Find where the given text appears and provide that cell's center as (x, y) coordinate. 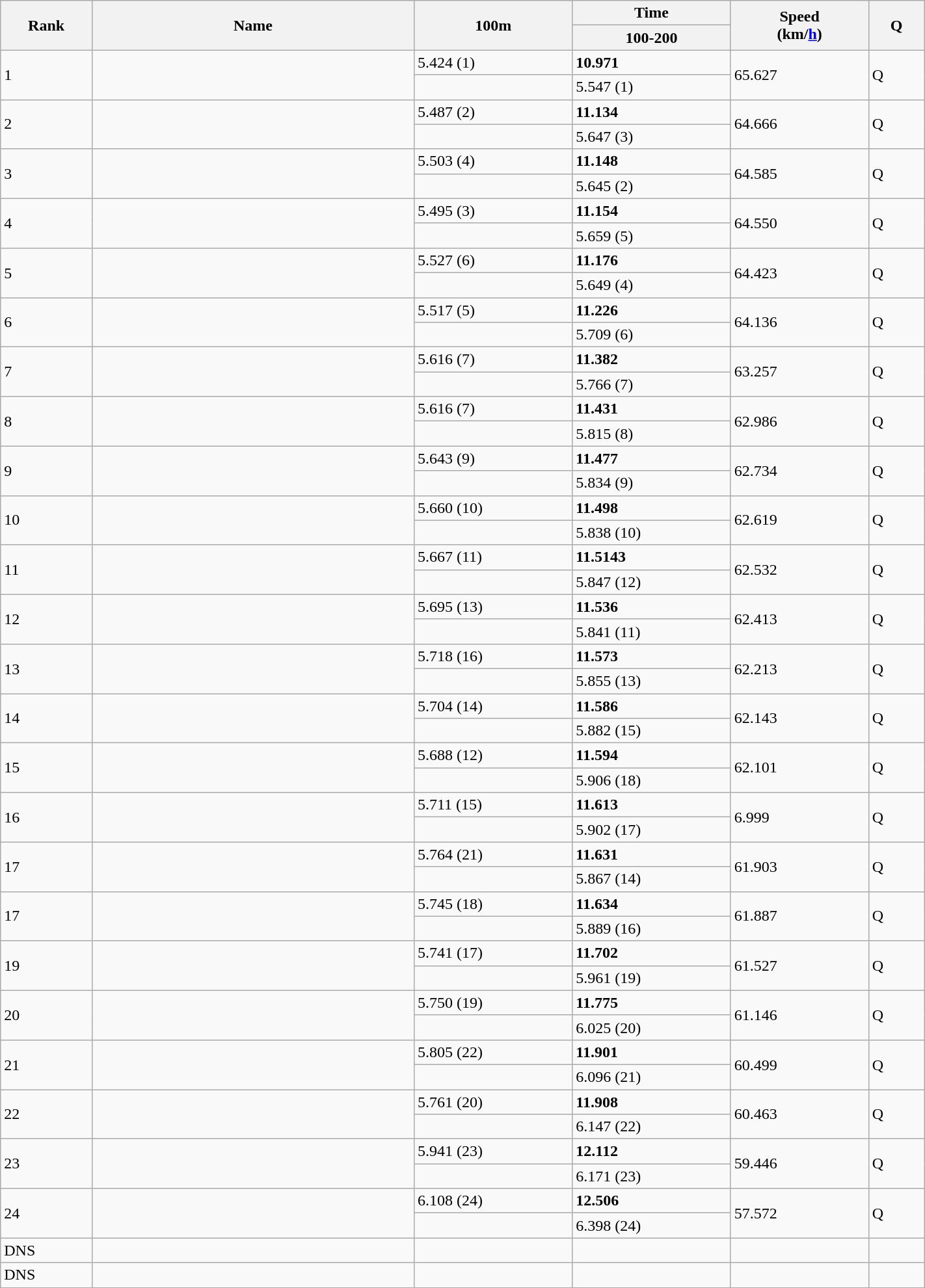
5.503 (4) (493, 161)
14 (47, 718)
5.766 (7) (652, 384)
5.764 (21) (493, 854)
64.666 (799, 124)
5.495 (3) (493, 211)
62.532 (799, 570)
5.838 (10) (652, 532)
11.5143 (652, 557)
11.176 (652, 260)
57.572 (799, 1213)
11.631 (652, 854)
5.645 (2) (652, 186)
62.413 (799, 619)
11.148 (652, 161)
6.096 (21) (652, 1077)
5.711 (15) (493, 805)
61.527 (799, 966)
Rank (47, 25)
61.146 (799, 1015)
11.382 (652, 360)
65.627 (799, 75)
11.901 (652, 1052)
5.688 (12) (493, 756)
5.834 (9) (652, 483)
5.941 (23) (493, 1151)
6.999 (799, 817)
62.734 (799, 471)
6.025 (20) (652, 1027)
5.704 (14) (493, 705)
15 (47, 768)
5.643 (9) (493, 458)
5.745 (18) (493, 904)
11.154 (652, 211)
5.841 (11) (652, 631)
60.463 (799, 1114)
5.424 (1) (493, 62)
64.136 (799, 322)
7 (47, 372)
11.477 (652, 458)
5.902 (17) (652, 830)
100m (493, 25)
5.660 (10) (493, 508)
11.594 (652, 756)
11.634 (652, 904)
6.147 (22) (652, 1127)
62.986 (799, 421)
5.889 (16) (652, 928)
61.903 (799, 867)
11.226 (652, 310)
11.431 (652, 409)
5.741 (17) (493, 953)
19 (47, 966)
8 (47, 421)
12.112 (652, 1151)
5.882 (15) (652, 731)
21 (47, 1064)
5.647 (3) (652, 137)
1 (47, 75)
12 (47, 619)
16 (47, 817)
5.709 (6) (652, 335)
5.906 (18) (652, 780)
62.213 (799, 668)
60.499 (799, 1064)
5.761 (20) (493, 1102)
13 (47, 668)
6.108 (24) (493, 1201)
62.619 (799, 520)
12.506 (652, 1201)
61.887 (799, 916)
11.536 (652, 607)
64.423 (799, 272)
5.815 (8) (652, 434)
10 (47, 520)
59.446 (799, 1164)
6 (47, 322)
64.585 (799, 174)
9 (47, 471)
11.573 (652, 656)
63.257 (799, 372)
5.867 (14) (652, 879)
62.101 (799, 768)
Name (252, 25)
4 (47, 223)
11.908 (652, 1102)
Speed(km/h) (799, 25)
5.547 (1) (652, 87)
2 (47, 124)
20 (47, 1015)
11.702 (652, 953)
6.398 (24) (652, 1226)
5.961 (19) (652, 978)
11.775 (652, 1003)
5 (47, 272)
3 (47, 174)
6.171 (23) (652, 1176)
11 (47, 570)
5.487 (2) (493, 112)
5.805 (22) (493, 1052)
Time (652, 13)
5.750 (19) (493, 1003)
10.971 (652, 62)
11.586 (652, 705)
64.550 (799, 223)
5.847 (12) (652, 582)
5.527 (6) (493, 260)
62.143 (799, 718)
5.667 (11) (493, 557)
22 (47, 1114)
24 (47, 1213)
5.855 (13) (652, 681)
11.498 (652, 508)
5.517 (5) (493, 310)
5.695 (13) (493, 607)
100-200 (652, 38)
11.613 (652, 805)
11.134 (652, 112)
5.718 (16) (493, 656)
23 (47, 1164)
5.659 (5) (652, 235)
5.649 (4) (652, 285)
